Pinpoint the cell where the given text exists, returning its (x, y) midpoint coordinate. 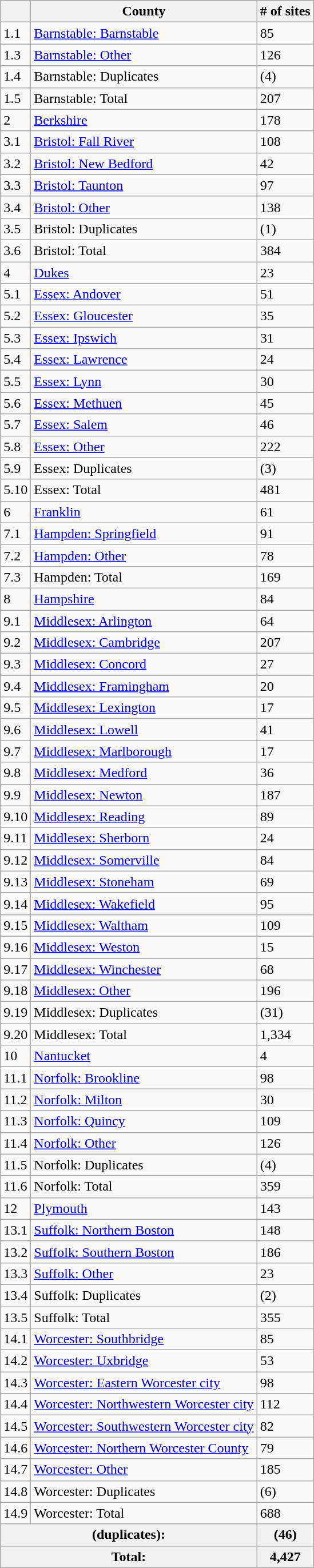
64 (285, 620)
Worcester: Other (144, 1470)
97 (285, 185)
Suffolk: Total (144, 1317)
County (144, 11)
9.11 (16, 838)
Suffolk: Duplicates (144, 1295)
Middlesex: Stoneham (144, 882)
9.13 (16, 882)
(31) (285, 1013)
Nantucket (144, 1056)
9.9 (16, 795)
384 (285, 250)
(6) (285, 1491)
Bristol: New Bedford (144, 164)
Barnstable: Duplicates (144, 77)
11.1 (16, 1078)
68 (285, 969)
Middlesex: Framingham (144, 686)
(2) (285, 1295)
Middlesex: Lowell (144, 730)
15 (285, 947)
7.2 (16, 555)
9.10 (16, 817)
Essex: Andover (144, 295)
Essex: Other (144, 447)
1.5 (16, 98)
1.1 (16, 33)
79 (285, 1448)
3.1 (16, 142)
7.3 (16, 577)
5.6 (16, 403)
Franklin (144, 512)
(1) (285, 229)
46 (285, 425)
13.5 (16, 1317)
Middlesex: Total (144, 1034)
7.1 (16, 534)
Essex: Lynn (144, 381)
5.5 (16, 381)
Worcester: Northwestern Worcester city (144, 1404)
Worcester: Duplicates (144, 1491)
9.20 (16, 1034)
5.1 (16, 295)
9.12 (16, 860)
9.6 (16, 730)
27 (285, 664)
Essex: Duplicates (144, 468)
Middlesex: Duplicates (144, 1013)
9.8 (16, 773)
Middlesex: Winchester (144, 969)
9.14 (16, 904)
Bristol: Fall River (144, 142)
108 (285, 142)
688 (285, 1513)
11.2 (16, 1100)
14.2 (16, 1361)
Norfolk: Total (144, 1187)
5.7 (16, 425)
1.3 (16, 55)
14.7 (16, 1470)
Barnstable: Total (144, 98)
5.4 (16, 360)
Middlesex: Weston (144, 947)
Norfolk: Brookline (144, 1078)
Middlesex: Concord (144, 664)
9.3 (16, 664)
Bristol: Duplicates (144, 229)
42 (285, 164)
Worcester: Uxbridge (144, 1361)
9.5 (16, 708)
13.4 (16, 1295)
9.19 (16, 1013)
9.17 (16, 969)
Bristol: Taunton (144, 185)
31 (285, 338)
45 (285, 403)
(3) (285, 468)
89 (285, 817)
5.3 (16, 338)
9.1 (16, 620)
359 (285, 1187)
# of sites (285, 11)
169 (285, 577)
Essex: Gloucester (144, 316)
3.2 (16, 164)
14.3 (16, 1383)
Middlesex: Reading (144, 817)
Hampden: Springfield (144, 534)
Barnstable: Barnstable (144, 33)
Middlesex: Somerville (144, 860)
9.7 (16, 751)
3.5 (16, 229)
Plymouth (144, 1208)
Middlesex: Lexington (144, 708)
Hampden: Total (144, 577)
1.4 (16, 77)
6 (16, 512)
Essex: Lawrence (144, 360)
Total: (129, 1557)
14.6 (16, 1448)
Middlesex: Marlborough (144, 751)
14.8 (16, 1491)
Suffolk: Northern Boston (144, 1230)
53 (285, 1361)
61 (285, 512)
11.5 (16, 1165)
14.5 (16, 1426)
Hampshire (144, 599)
11.6 (16, 1187)
10 (16, 1056)
5.8 (16, 447)
14.4 (16, 1404)
Worcester: Eastern Worcester city (144, 1383)
11.3 (16, 1121)
13.1 (16, 1230)
Middlesex: Waltham (144, 925)
Norfolk: Quincy (144, 1121)
Bristol: Total (144, 250)
Barnstable: Other (144, 55)
Middlesex: Newton (144, 795)
9.4 (16, 686)
12 (16, 1208)
91 (285, 534)
Middlesex: Medford (144, 773)
Middlesex: Sherborn (144, 838)
Essex: Methuen (144, 403)
5.10 (16, 490)
20 (285, 686)
3.6 (16, 250)
2 (16, 120)
14.1 (16, 1339)
143 (285, 1208)
186 (285, 1252)
Essex: Ipswich (144, 338)
Worcester: Northern Worcester County (144, 1448)
Essex: Salem (144, 425)
Middlesex: Other (144, 991)
148 (285, 1230)
41 (285, 730)
Norfolk: Other (144, 1143)
Suffolk: Other (144, 1273)
1,334 (285, 1034)
5.9 (16, 468)
Norfolk: Milton (144, 1100)
35 (285, 316)
187 (285, 795)
3.4 (16, 207)
9.18 (16, 991)
9.16 (16, 947)
3.3 (16, 185)
Hampden: Other (144, 555)
13.2 (16, 1252)
Middlesex: Cambridge (144, 643)
Bristol: Other (144, 207)
Suffolk: Southern Boston (144, 1252)
82 (285, 1426)
196 (285, 991)
14.9 (16, 1513)
8 (16, 599)
481 (285, 490)
Berkshire (144, 120)
9.2 (16, 643)
36 (285, 773)
13.3 (16, 1273)
222 (285, 447)
4,427 (285, 1557)
9.15 (16, 925)
Worcester: Southbridge (144, 1339)
95 (285, 904)
Worcester: Southwestern Worcester city (144, 1426)
51 (285, 295)
78 (285, 555)
Dukes (144, 273)
5.2 (16, 316)
(duplicates): (129, 1535)
(46) (285, 1535)
Norfolk: Duplicates (144, 1165)
11.4 (16, 1143)
Worcester: Total (144, 1513)
185 (285, 1470)
69 (285, 882)
Essex: Total (144, 490)
Middlesex: Arlington (144, 620)
178 (285, 120)
Middlesex: Wakefield (144, 904)
138 (285, 207)
355 (285, 1317)
112 (285, 1404)
